Extract the (x, y) coordinate from the center of the cell holding the provided text.  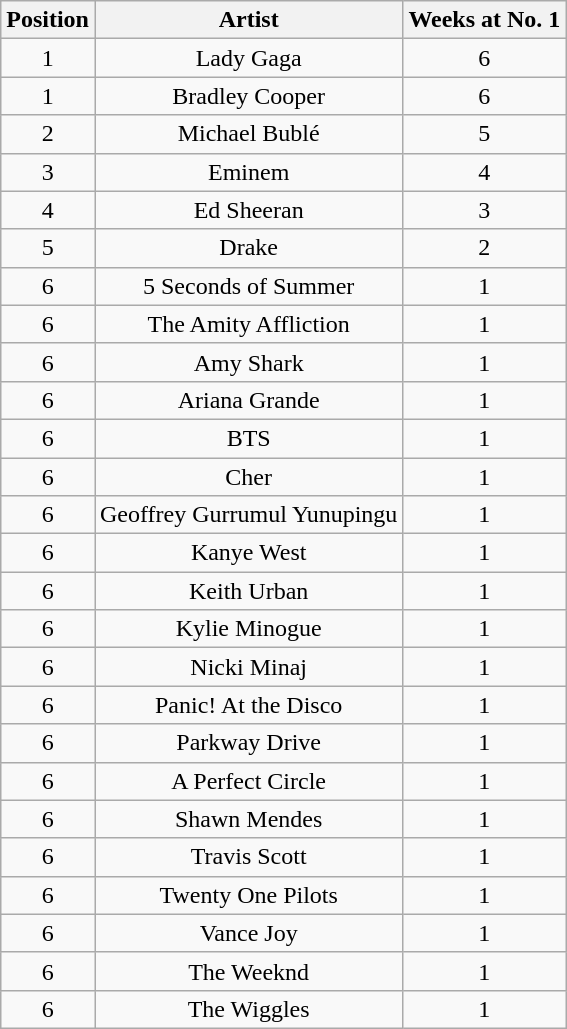
Position (48, 20)
Drake (248, 248)
Lady Gaga (248, 58)
The Wiggles (248, 1009)
Twenty One Pilots (248, 895)
Vance Joy (248, 933)
Eminem (248, 172)
Weeks at No. 1 (484, 20)
Geoffrey Gurrumul Yunupingu (248, 515)
Bradley Cooper (248, 96)
Parkway Drive (248, 743)
Nicki Minaj (248, 667)
Travis Scott (248, 857)
Kylie Minogue (248, 629)
Panic! At the Disco (248, 705)
The Weeknd (248, 971)
5 Seconds of Summer (248, 286)
Ed Sheeran (248, 210)
Shawn Mendes (248, 819)
Artist (248, 20)
Keith Urban (248, 591)
BTS (248, 438)
Cher (248, 477)
Kanye West (248, 553)
Michael Bublé (248, 134)
A Perfect Circle (248, 781)
Ariana Grande (248, 400)
Amy Shark (248, 362)
The Amity Affliction (248, 324)
